From the cell containing the given text, extract its center point as [x, y] coordinate. 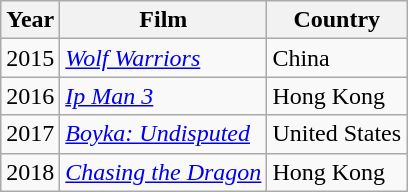
Ip Man 3 [164, 96]
2018 [30, 172]
2015 [30, 58]
Year [30, 20]
United States [337, 134]
Chasing the Dragon [164, 172]
2017 [30, 134]
Boyka: Undisputed [164, 134]
China [337, 58]
Wolf Warriors [164, 58]
2016 [30, 96]
Film [164, 20]
Country [337, 20]
